Provide the (x, y) coordinate of the cell's center where the given text is located.  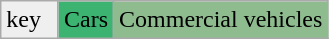
Cars (86, 20)
Commercial vehicles (221, 20)
key (30, 20)
